Pinpoint the cell where the given text exists, returning its (X, Y) midpoint coordinate. 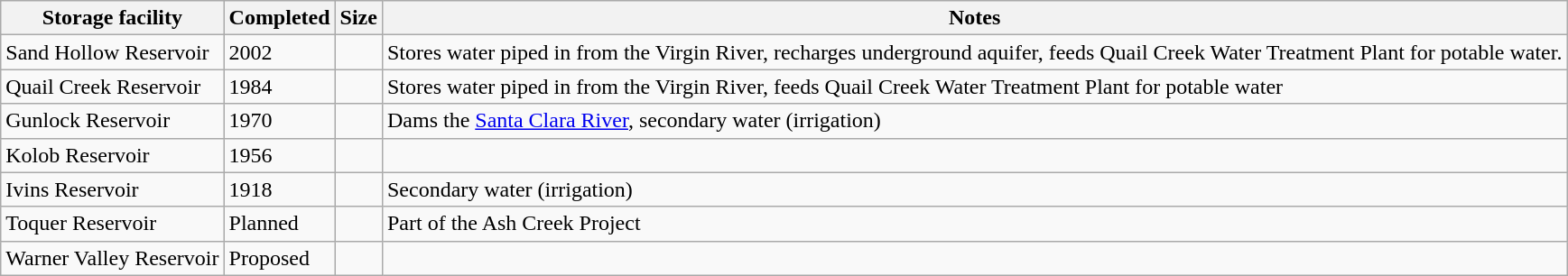
Dams the Santa Clara River, secondary water (irrigation) (975, 121)
Size (358, 18)
1918 (280, 189)
1984 (280, 87)
1970 (280, 121)
Secondary water (irrigation) (975, 189)
Stores water piped in from the Virgin River, recharges underground aquifer, feeds Quail Creek Water Treatment Plant for potable water. (975, 52)
Quail Creek Reservoir (112, 87)
Part of the Ash Creek Project (975, 224)
Proposed (280, 258)
Kolob Reservoir (112, 155)
1956 (280, 155)
Gunlock Reservoir (112, 121)
Stores water piped in from the Virgin River, feeds Quail Creek Water Treatment Plant for potable water (975, 87)
Storage facility (112, 18)
Completed (280, 18)
Ivins Reservoir (112, 189)
Sand Hollow Reservoir (112, 52)
Toquer Reservoir (112, 224)
Planned (280, 224)
Warner Valley Reservoir (112, 258)
Notes (975, 18)
2002 (280, 52)
